Return the (x, y) coordinate for the center point of the cell that contains the specified text.  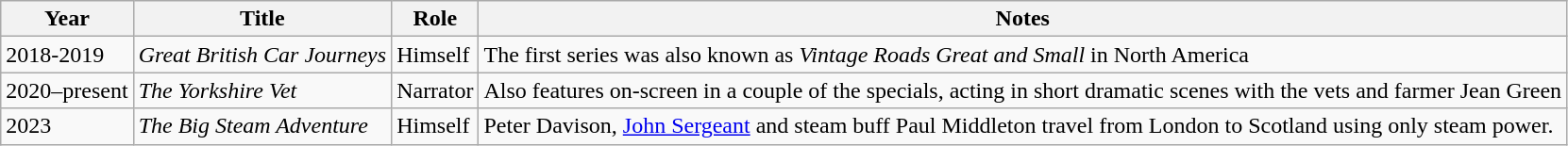
2020–present (67, 90)
The Big Steam Adventure (262, 126)
Role (435, 19)
Title (262, 19)
2018-2019 (67, 55)
2023 (67, 126)
Great British Car Journeys (262, 55)
The first series was also known as Vintage Roads Great and Small in North America (1023, 55)
Narrator (435, 90)
Notes (1023, 19)
Peter Davison, John Sergeant and steam buff Paul Middleton travel from London to Scotland using only steam power. (1023, 126)
The Yorkshire Vet (262, 90)
Also features on-screen in a couple of the specials, acting in short dramatic scenes with the vets and farmer Jean Green (1023, 90)
Year (67, 19)
